Identify which cell holds the provided text, then report its (X, Y) central coordinate. 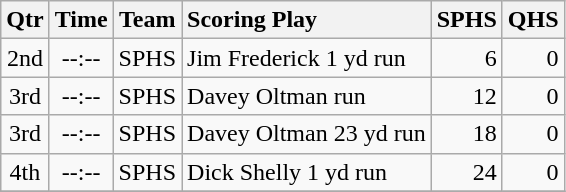
2nd (25, 58)
12 (466, 96)
Davey Oltman 23 yd run (307, 134)
Davey Oltman run (307, 96)
6 (466, 58)
4th (25, 172)
Dick Shelly 1 yd run (307, 172)
24 (466, 172)
Jim Frederick 1 yd run (307, 58)
18 (466, 134)
Time (81, 20)
Scoring Play (307, 20)
QHS (533, 20)
Qtr (25, 20)
Team (147, 20)
